From the cell containing the given text, extract its center point as (x, y) coordinate. 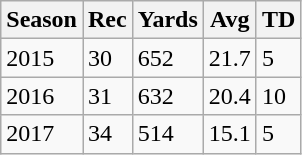
Rec (107, 20)
31 (107, 96)
Season (42, 20)
Yards (168, 20)
34 (107, 134)
2016 (42, 96)
632 (168, 96)
30 (107, 58)
652 (168, 58)
TD (278, 20)
20.4 (230, 96)
2015 (42, 58)
21.7 (230, 58)
2017 (42, 134)
514 (168, 134)
15.1 (230, 134)
Avg (230, 20)
10 (278, 96)
